Search for the cell housing the specified text and yield its [x, y] center coordinate. 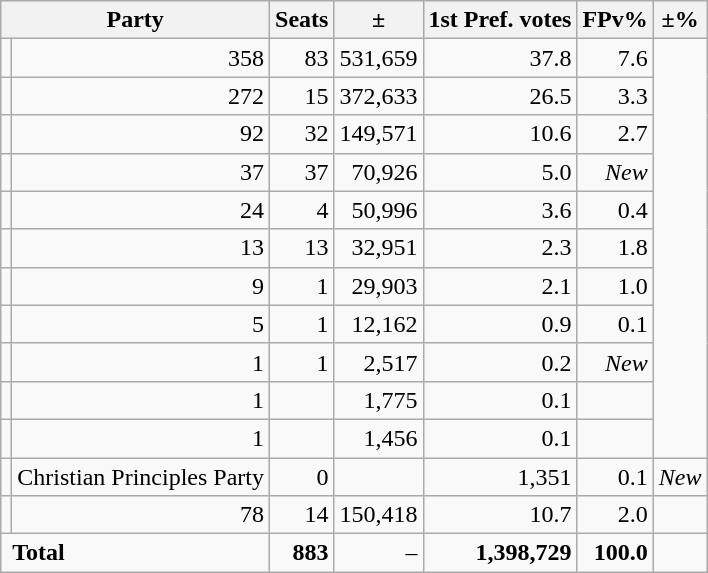
272 [141, 96]
24 [141, 210]
FPv% [615, 20]
9 [141, 286]
3.3 [615, 96]
1,775 [378, 400]
531,659 [378, 58]
358 [141, 58]
1,456 [378, 438]
± [378, 20]
2.1 [500, 286]
Party [136, 20]
50,996 [378, 210]
1,398,729 [500, 553]
1.8 [615, 248]
0 [302, 477]
100.0 [615, 553]
1st Pref. votes [500, 20]
±% [680, 20]
2.0 [615, 515]
7.6 [615, 58]
1.0 [615, 286]
150,418 [378, 515]
29,903 [378, 286]
15 [302, 96]
83 [302, 58]
2.7 [615, 134]
149,571 [378, 134]
Seats [302, 20]
0.2 [500, 362]
883 [302, 553]
78 [141, 515]
32,951 [378, 248]
37.8 [500, 58]
10.6 [500, 134]
– [378, 553]
5 [141, 324]
0.4 [615, 210]
2.3 [500, 248]
32 [302, 134]
26.5 [500, 96]
5.0 [500, 172]
0.9 [500, 324]
12,162 [378, 324]
372,633 [378, 96]
70,926 [378, 172]
92 [141, 134]
10.7 [500, 515]
2,517 [378, 362]
3.6 [500, 210]
Total [136, 553]
Christian Principles Party [141, 477]
4 [302, 210]
14 [302, 515]
1,351 [500, 477]
